Return the [X, Y] coordinate for the center point of the cell that contains the specified text.  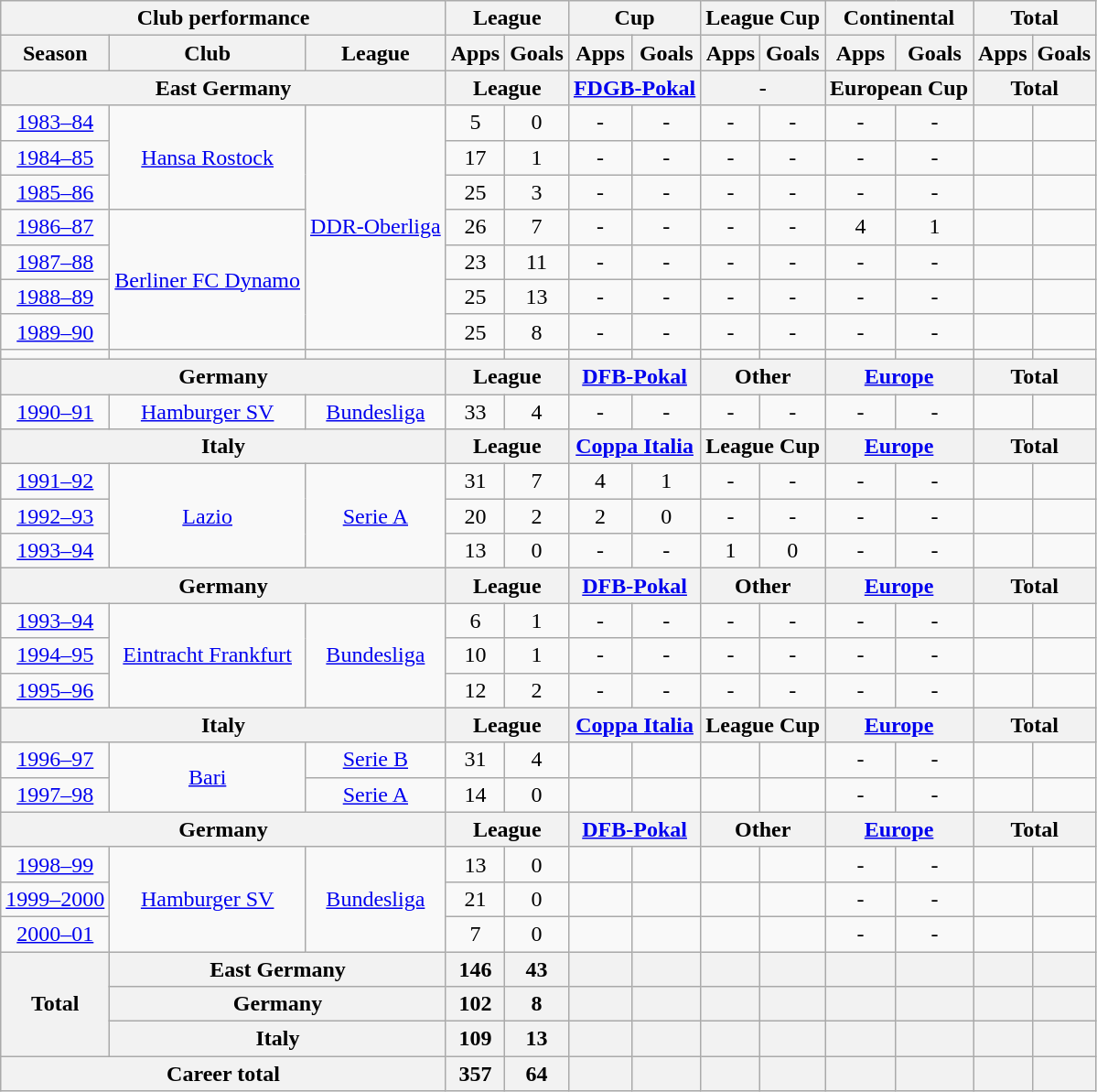
1997–98 [55, 795]
Eintracht Frankfurt [208, 655]
1987–88 [55, 262]
1991–92 [55, 481]
5 [475, 123]
1986–87 [55, 227]
2000–01 [55, 934]
102 [475, 1004]
1992–93 [55, 516]
17 [475, 157]
1994–95 [55, 655]
Career total [223, 1074]
21 [475, 899]
Lazio [208, 516]
146 [475, 969]
DDR-Oberliga [376, 227]
Club performance [223, 18]
Serie B [376, 760]
Bari [208, 777]
Hansa Rostock [208, 157]
1998–99 [55, 864]
12 [475, 690]
6 [475, 621]
23 [475, 262]
1985–86 [55, 192]
20 [475, 516]
1989–90 [55, 331]
1984–85 [55, 157]
3 [537, 192]
64 [537, 1074]
1996–97 [55, 760]
1988–89 [55, 297]
European Cup [899, 88]
1990–91 [55, 411]
Continental [899, 18]
14 [475, 795]
11 [537, 262]
109 [475, 1039]
Club [208, 53]
1999–2000 [55, 899]
33 [475, 411]
Berliner FC Dynamo [208, 279]
10 [475, 655]
Season [55, 53]
357 [475, 1074]
1983–84 [55, 123]
FDGB-Pokal [634, 88]
Cup [634, 18]
43 [537, 969]
1995–96 [55, 690]
26 [475, 227]
